Return the [X, Y] coordinate for the center point of the cell that contains the specified text.  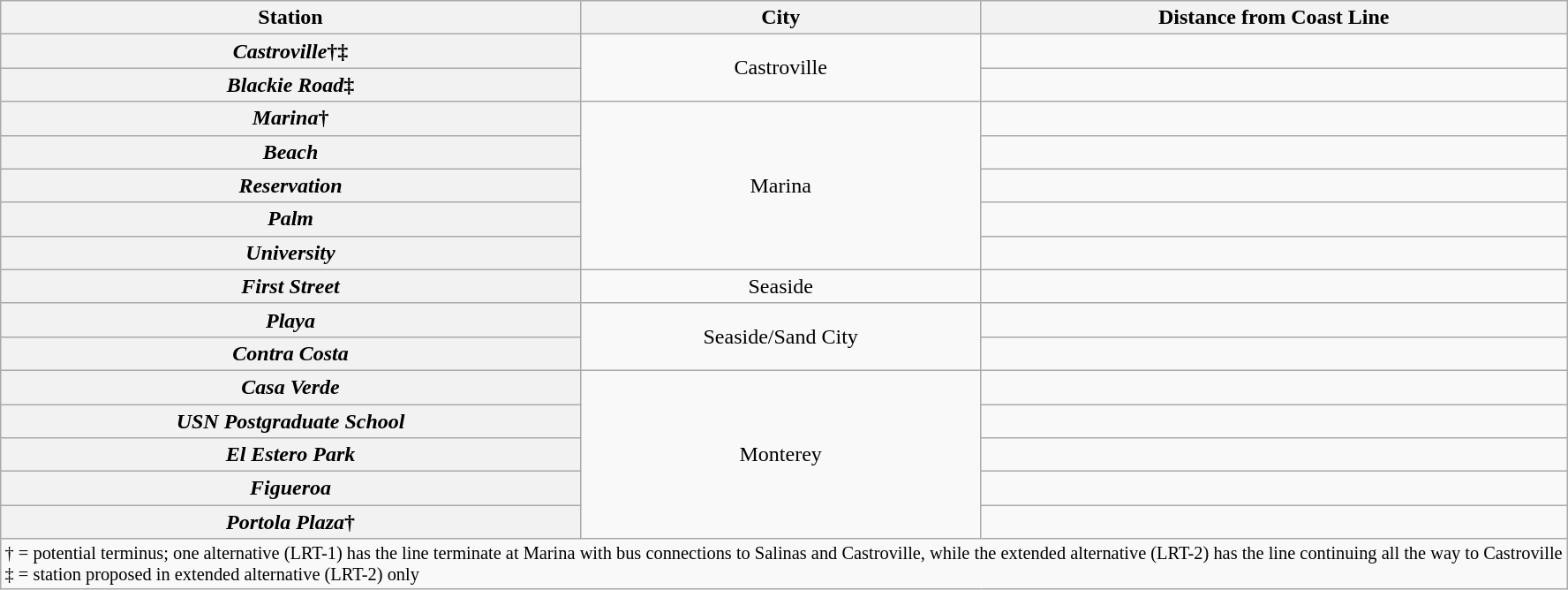
Seaside/Sand City [780, 337]
USN Postgraduate School [291, 421]
Playa [291, 320]
El Estero Park [291, 455]
Station [291, 18]
University [291, 253]
Figueroa [291, 488]
Monterey [780, 454]
Marina† [291, 118]
Castroville [780, 68]
City [780, 18]
Marina [780, 185]
Casa Verde [291, 387]
Portola Plaza† [291, 522]
Distance from Coast Line [1274, 18]
First Street [291, 286]
Palm [291, 219]
Reservation [291, 185]
Castroville†‡ [291, 51]
Blackie Road‡ [291, 85]
Beach [291, 152]
Contra Costa [291, 353]
Seaside [780, 286]
